Return the (x, y) coordinate for the center point of the cell that contains the specified text.  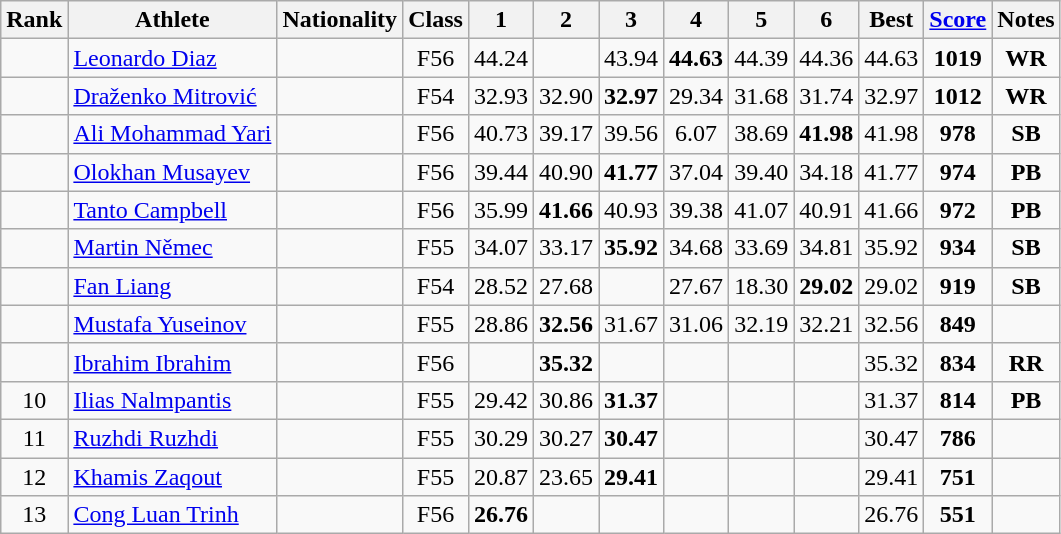
978 (958, 134)
28.86 (500, 324)
39.38 (696, 210)
849 (958, 324)
Khamis Zaqout (172, 477)
RR (1026, 362)
972 (958, 210)
31.74 (826, 96)
34.07 (500, 248)
40.90 (566, 172)
Martin Němec (172, 248)
37.04 (696, 172)
10 (34, 400)
1 (500, 20)
3 (632, 20)
Mustafa Yuseinov (172, 324)
38.69 (762, 134)
Tanto Campbell (172, 210)
34.18 (826, 172)
40.73 (500, 134)
30.86 (566, 400)
551 (958, 515)
Notes (1026, 20)
Rank (34, 20)
11 (34, 438)
31.06 (696, 324)
44.36 (826, 58)
786 (958, 438)
29.42 (500, 400)
30.29 (500, 438)
834 (958, 362)
34.68 (696, 248)
44.39 (762, 58)
39.56 (632, 134)
919 (958, 286)
33.69 (762, 248)
1012 (958, 96)
751 (958, 477)
32.19 (762, 324)
23.65 (566, 477)
40.91 (826, 210)
20.87 (500, 477)
Score (958, 20)
18.30 (762, 286)
28.52 (500, 286)
Ilias Nalmpantis (172, 400)
29.34 (696, 96)
44.24 (500, 58)
41.07 (762, 210)
934 (958, 248)
Ibrahim Ibrahim (172, 362)
Ali Mohammad Yari (172, 134)
35.99 (500, 210)
974 (958, 172)
30.27 (566, 438)
39.17 (566, 134)
31.67 (632, 324)
2 (566, 20)
Best (892, 20)
40.93 (632, 210)
Fan Liang (172, 286)
Athlete (172, 20)
Olokhan Musayev (172, 172)
32.90 (566, 96)
33.17 (566, 248)
6 (826, 20)
43.94 (632, 58)
32.93 (500, 96)
814 (958, 400)
Draženko Mitrović (172, 96)
4 (696, 20)
Cong Luan Trinh (172, 515)
12 (34, 477)
39.44 (500, 172)
13 (34, 515)
5 (762, 20)
34.81 (826, 248)
6.07 (696, 134)
Ruzhdi Ruzhdi (172, 438)
Nationality (340, 20)
39.40 (762, 172)
27.67 (696, 286)
Class (436, 20)
31.68 (762, 96)
Leonardo Diaz (172, 58)
27.68 (566, 286)
32.21 (826, 324)
1019 (958, 58)
